Provide the [X, Y] coordinate of the cell's center where the given text is located.  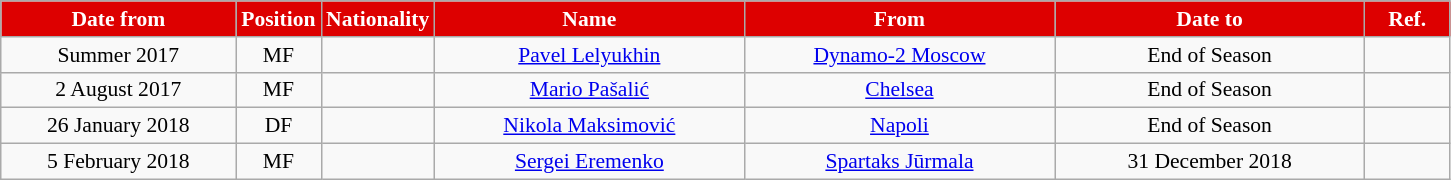
5 February 2018 [118, 162]
Nationality [378, 19]
Nikola Maksimović [589, 126]
Name [589, 19]
Pavel Lelyukhin [589, 55]
Ref. [1408, 19]
31 December 2018 [1210, 162]
From [899, 19]
Dynamo-2 Moscow [899, 55]
26 January 2018 [118, 126]
Date to [1210, 19]
Napoli [899, 126]
Sergei Eremenko [589, 162]
Date from [118, 19]
Mario Pašalić [589, 90]
Chelsea [899, 90]
Summer 2017 [118, 55]
Position [278, 19]
Spartaks Jūrmala [899, 162]
DF [278, 126]
2 August 2017 [118, 90]
